Output the [X, Y] coordinate of the center of the cell containing the given text.  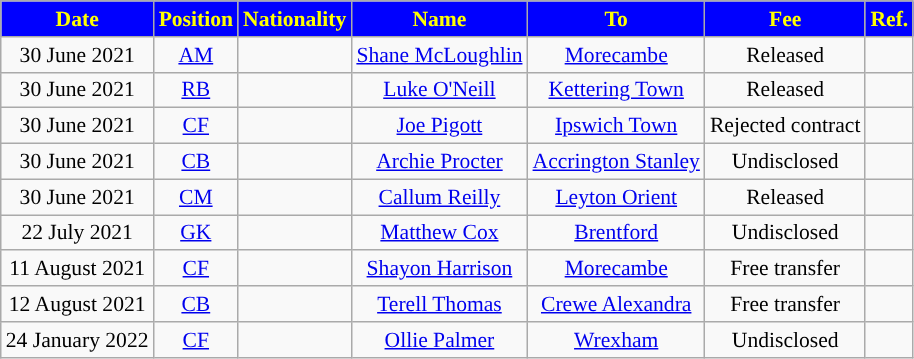
RB [196, 90]
Joe Pigott [439, 126]
AM [196, 55]
Crewe Alexandra [616, 304]
Luke O'Neill [439, 90]
Archie Procter [439, 162]
Kettering Town [616, 90]
Callum Reilly [439, 197]
11 August 2021 [78, 269]
Shane McLoughlin [439, 55]
Nationality [294, 19]
Terell Thomas [439, 304]
Shayon Harrison [439, 269]
Ollie Palmer [439, 340]
Leyton Orient [616, 197]
Date [78, 19]
Matthew Cox [439, 233]
GK [196, 233]
Position [196, 19]
Name [439, 19]
CM [196, 197]
24 January 2022 [78, 340]
Ipswich Town [616, 126]
Rejected contract [786, 126]
Fee [786, 19]
Wrexham [616, 340]
Accrington Stanley [616, 162]
To [616, 19]
Ref. [889, 19]
Brentford [616, 233]
12 August 2021 [78, 304]
22 July 2021 [78, 233]
